Extract the (x, y) coordinate from the center of the cell holding the provided text.  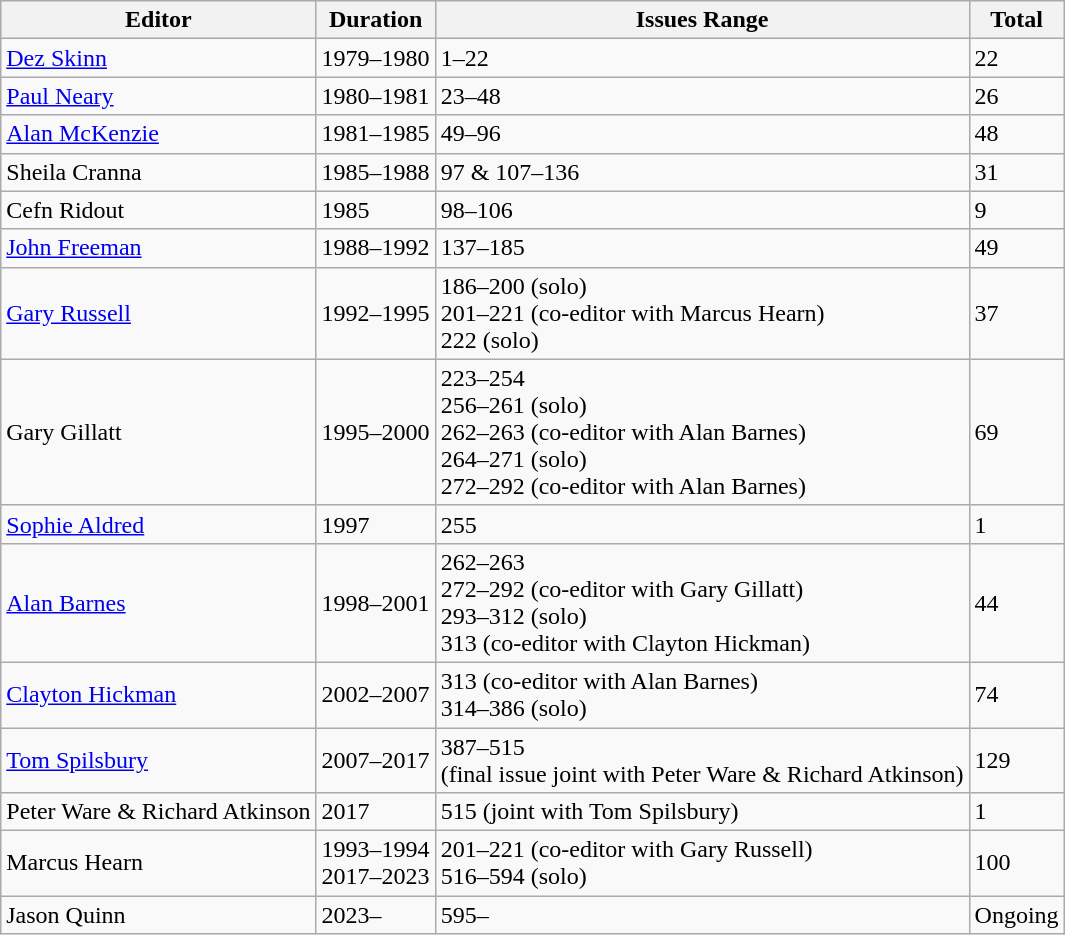
Duration (376, 20)
26 (1016, 96)
9 (1016, 210)
Editor (158, 20)
John Freeman (158, 248)
Alan McKenzie (158, 134)
31 (1016, 172)
1997 (376, 524)
2017 (376, 812)
Gary Gillatt (158, 432)
313 (co-editor with Alan Barnes)314–386 (solo) (702, 694)
100 (1016, 864)
1985–1988 (376, 172)
44 (1016, 602)
201–221 (co-editor with Gary Russell)516–594 (solo) (702, 864)
Clayton Hickman (158, 694)
1981–1985 (376, 134)
223–254256–261 (solo)262–263 (co-editor with Alan Barnes)264–271 (solo)272–292 (co-editor with Alan Barnes) (702, 432)
255 (702, 524)
Total (1016, 20)
137–185 (702, 248)
1998–2001 (376, 602)
22 (1016, 58)
74 (1016, 694)
Peter Ware & Richard Atkinson (158, 812)
2002–2007 (376, 694)
23–48 (702, 96)
Tom Spilsbury (158, 760)
48 (1016, 134)
1980–1981 (376, 96)
Jason Quinn (158, 915)
1993–19942017–2023 (376, 864)
Marcus Hearn (158, 864)
2007–2017 (376, 760)
37 (1016, 313)
Sophie Aldred (158, 524)
Paul Neary (158, 96)
515 (joint with Tom Spilsbury) (702, 812)
49–96 (702, 134)
186–200 (solo)201–221 (co-editor with Marcus Hearn)222 (solo) (702, 313)
2023– (376, 915)
1–22 (702, 58)
97 & 107–136 (702, 172)
595– (702, 915)
Ongoing (1016, 915)
49 (1016, 248)
Issues Range (702, 20)
Cefn Ridout (158, 210)
Gary Russell (158, 313)
1979–1980 (376, 58)
Alan Barnes (158, 602)
387–515(final issue joint with Peter Ware & Richard Atkinson) (702, 760)
1995–2000 (376, 432)
69 (1016, 432)
Dez Skinn (158, 58)
1988–1992 (376, 248)
1985 (376, 210)
Sheila Cranna (158, 172)
262–263272–292 (co-editor with Gary Gillatt)293–312 (solo)313 (co-editor with Clayton Hickman) (702, 602)
129 (1016, 760)
98–106 (702, 210)
1992–1995 (376, 313)
